Locate the cell with the specified text and output its [X, Y] center coordinate. 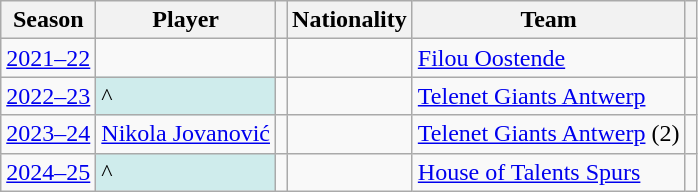
Team [548, 20]
Season [48, 20]
Player [186, 20]
Nikola Jovanović [186, 134]
Telenet Giants Antwerp (2) [548, 134]
2022–23 [48, 96]
House of Talents Spurs [548, 172]
Telenet Giants Antwerp [548, 96]
Filou Oostende [548, 58]
Nationality [350, 20]
2021–22 [48, 58]
2023–24 [48, 134]
2024–25 [48, 172]
